For the text-containing cell, return its midpoint in (x, y) coordinate format. 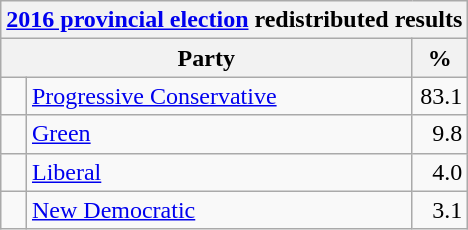
Liberal (218, 172)
83.1 (440, 96)
Green (218, 134)
% (440, 58)
Progressive Conservative (218, 96)
4.0 (440, 172)
New Democratic (218, 210)
2016 provincial election redistributed results (234, 20)
Party (206, 58)
3.1 (440, 210)
9.8 (440, 134)
